Return the (X, Y) coordinate for the center point of the cell that contains the specified text.  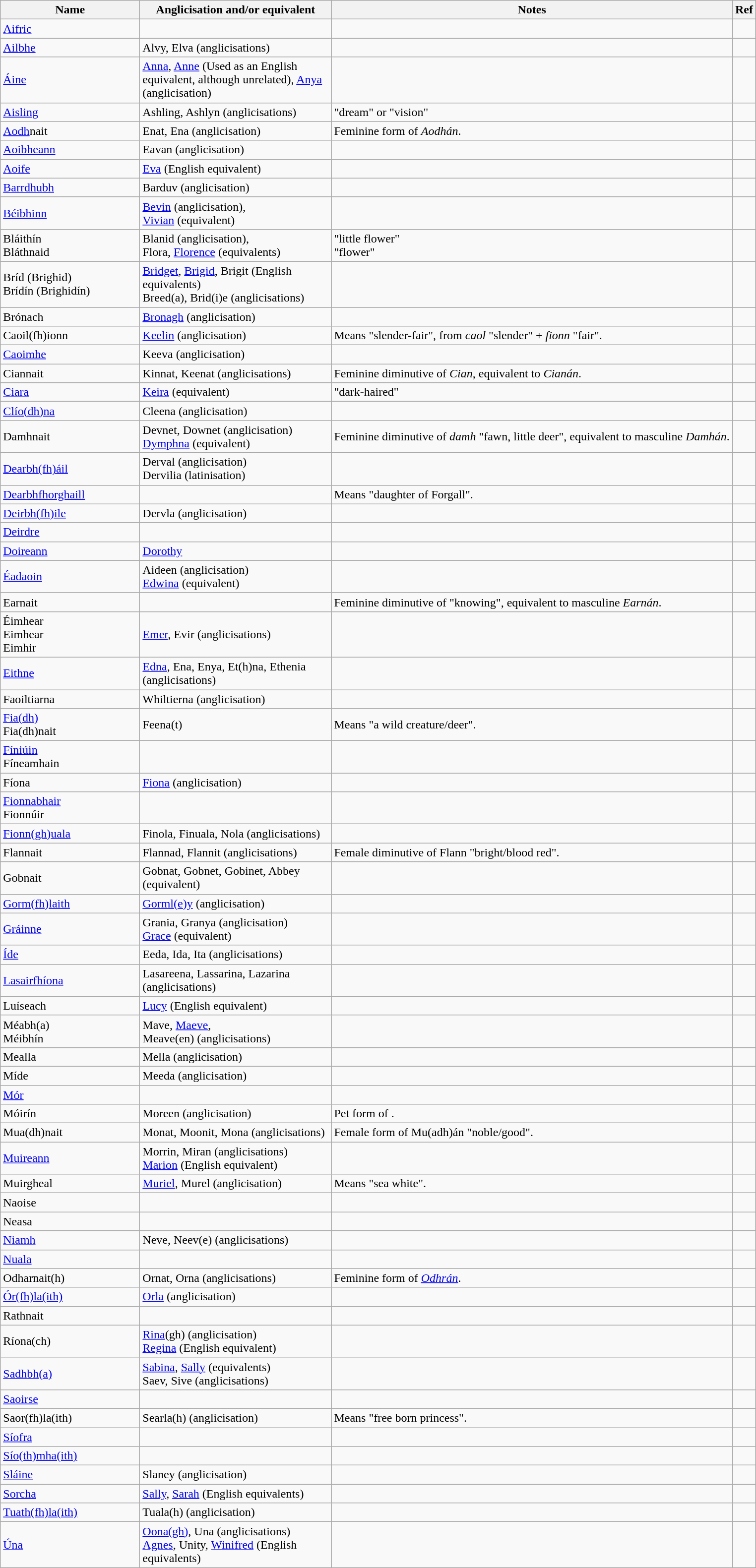
Dearbhfhorghaill (70, 494)
FíniúinFíneamhain (70, 757)
Feminine diminutive of "knowing", equivalent to masculine Earnán. (532, 602)
Eavan (anglicisation) (236, 150)
Deirdre (70, 532)
Neasa (70, 1221)
"dark-haired" (532, 392)
Female form of Mu(adh)án "noble/good". (532, 1133)
Saoirse (70, 1399)
Searla(h) (anglicisation) (236, 1418)
Míde (70, 1076)
"dream" or "vision" (532, 112)
Caoimhe (70, 355)
Nuala (70, 1259)
Sadhbh(a) (70, 1374)
Oona(gh), Una (anglicisations)Agnes, Unity, Winifred (English equivalents) (236, 1545)
Aoibheann (70, 150)
Alvy, Elva (anglicisations) (236, 48)
Ref (744, 10)
FionnabhairFionnúir (70, 808)
Orla (anglicisation) (236, 1297)
Doireann (70, 551)
Devnet, Downet (anglicisation)Dymphna (equivalent) (236, 436)
Pet form of . (532, 1114)
Gorml(e)y (anglicisation) (236, 904)
Blanid (anglicisation),Flora, Florence (equivalents) (236, 245)
Rathnait (70, 1316)
Síofra (70, 1437)
Emer, Evir (anglicisations) (236, 634)
Bronagh (anglicisation) (236, 317)
Feminine diminutive of damh "fawn, little deer", equivalent to masculine Damhán. (532, 436)
Kinnat, Keenat (anglicisations) (236, 373)
Mealla (70, 1057)
Eeda, Ida, Ita (anglicisations) (236, 955)
Méabh(a)Méibhín (70, 1031)
Barduv (anglicisation) (236, 187)
Deirbh(fh)ile (70, 513)
Áine (70, 80)
Anglicisation and/or equivalent (236, 10)
Name (70, 10)
Aisling (70, 112)
Sláine (70, 1475)
Sío(th)mha(ith) (70, 1456)
Ashling, Ashlyn (anglicisations) (236, 112)
Niamh (70, 1240)
Damhnait (70, 436)
Aideen (anglicisation)Edwina (equivalent) (236, 576)
Caoil(fh)ionn (70, 336)
Whiltierna (anglicisation) (236, 699)
Bríd (Brighid)Brídín (Brighidín) (70, 284)
Flannait (70, 852)
Flannad, Flannit (anglicisations) (236, 852)
Ornat, Orna (anglicisations) (236, 1278)
Naoise (70, 1203)
Eva (English equivalent) (236, 169)
Luíseach (70, 1006)
Feena(t) (236, 725)
Faoiltiarna (70, 699)
Dearbh(fh)áil (70, 469)
Fíona (70, 783)
Muriel, Murel (anglicisation) (236, 1184)
Slaney (anglicisation) (236, 1475)
"little flower""flower" (532, 245)
Muireann (70, 1158)
Earnait (70, 602)
Sabina, Sally (equivalents)Saev, Sive (anglicisations) (236, 1374)
Saor(fh)la(ith) (70, 1418)
Móirín (70, 1114)
Finola, Finuala, Nola (anglicisations) (236, 834)
Gorm(fh)laith (70, 904)
Enat, Ena (anglicisation) (236, 131)
Aodhnait (70, 131)
Means "daughter of Forgall". (532, 494)
Grania, Granya (anglicisation)Grace (equivalent) (236, 929)
Mave, Maeve,Meave(en) (anglicisations) (236, 1031)
Sorcha (70, 1494)
Ciannait (70, 373)
Keelin (anglicisation) (236, 336)
Úna (70, 1545)
Eithne (70, 673)
Gráinne (70, 929)
Lucy (English equivalent) (236, 1006)
Fia(dh)Fia(dh)nait (70, 725)
Aifric (70, 29)
Tuath(fh)la(ith) (70, 1512)
Monat, Moonit, Mona (anglicisations) (236, 1133)
ÉimhearEimhearEimhir (70, 634)
Notes (532, 10)
Gobnat, Gobnet, Gobinet, Abbey (equivalent) (236, 878)
Morrin, Miran (anglicisations)Marion (English equivalent) (236, 1158)
Dorothy (236, 551)
Bevin (anglicisation),Vivian (equivalent) (236, 213)
Lasairfhíona (70, 980)
Anna, Anne (Used as an English equivalent, although unrelated), Anya (anglicisation) (236, 80)
Éadaoin (70, 576)
Gobnait (70, 878)
Aoife (70, 169)
Edna, Ena, Enya, Et(h)na, Ethenia (anglicisations) (236, 673)
Dervla (anglicisation) (236, 513)
Ór(fh)la(ith) (70, 1297)
Brónach (70, 317)
Tuala(h) (anglicisation) (236, 1512)
Means "free born princess". (532, 1418)
Derval (anglicisation)Dervilia (latinisation) (236, 469)
Rina(gh) (anglicisation)Regina (English equivalent) (236, 1341)
Barrdhubh (70, 187)
Neve, Neev(e) (anglicisations) (236, 1240)
Mua(dh)nait (70, 1133)
Feminine form of Aodhán. (532, 131)
Ciara (70, 392)
Moreen (anglicisation) (236, 1114)
Ailbhe (70, 48)
Fiona (anglicisation) (236, 783)
Ríona(ch) (70, 1341)
Meeda (anglicisation) (236, 1076)
Cleena (anglicisation) (236, 411)
Means "slender-fair", from caol "slender" + fionn "fair". (532, 336)
Female diminutive of Flann "bright/blood red". (532, 852)
Muirgheal (70, 1184)
Mella (anglicisation) (236, 1057)
Feminine form of Odhrán. (532, 1278)
Means "a wild creature/deer". (532, 725)
Keeva (anglicisation) (236, 355)
Lasareena, Lassarina, Lazarina (anglicisations) (236, 980)
Bridget, Brigid, Brigit (English equivalents)Breed(a), Brid(i)e (anglicisations) (236, 284)
Feminine diminutive of Cian, equivalent to Cianán. (532, 373)
Fionn(gh)uala (70, 834)
Béibhinn (70, 213)
Clío(dh)na (70, 411)
Odharnait(h) (70, 1278)
BláithínBláthnaid (70, 245)
Mór (70, 1094)
Íde (70, 955)
Keira (equivalent) (236, 392)
Sally, Sarah (English equivalents) (236, 1494)
Means "sea white". (532, 1184)
